Capture the cell that displays the provided text and extract its [x, y] central coordinate. 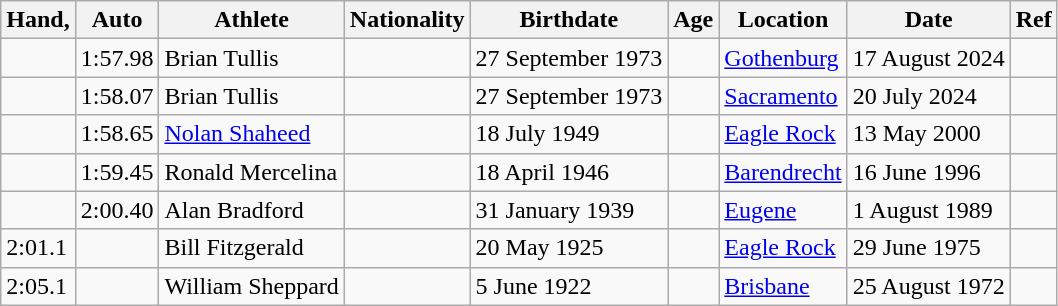
Birthdate [569, 20]
1:58.07 [117, 96]
Ronald Mercelina [252, 172]
Date [928, 20]
Barendrecht [783, 172]
2:00.40 [117, 210]
13 May 2000 [928, 134]
2:05.1 [38, 286]
18 July 1949 [569, 134]
1:58.65 [117, 134]
Eugene [783, 210]
Brisbane [783, 286]
Bill Fitzgerald [252, 248]
Ref [1034, 20]
Sacramento [783, 96]
18 April 1946 [569, 172]
1:59.45 [117, 172]
20 July 2024 [928, 96]
Age [694, 20]
31 January 1939 [569, 210]
Hand, [38, 20]
25 August 1972 [928, 286]
1:57.98 [117, 58]
5 June 1922 [569, 286]
Location [783, 20]
Nolan Shaheed [252, 134]
29 June 1975 [928, 248]
Alan Bradford [252, 210]
1 August 1989 [928, 210]
20 May 1925 [569, 248]
Nationality [407, 20]
16 June 1996 [928, 172]
2:01.1 [38, 248]
17 August 2024 [928, 58]
Athlete [252, 20]
William Sheppard [252, 286]
Auto [117, 20]
Gothenburg [783, 58]
